Search for the cell housing the specified text and yield its [X, Y] center coordinate. 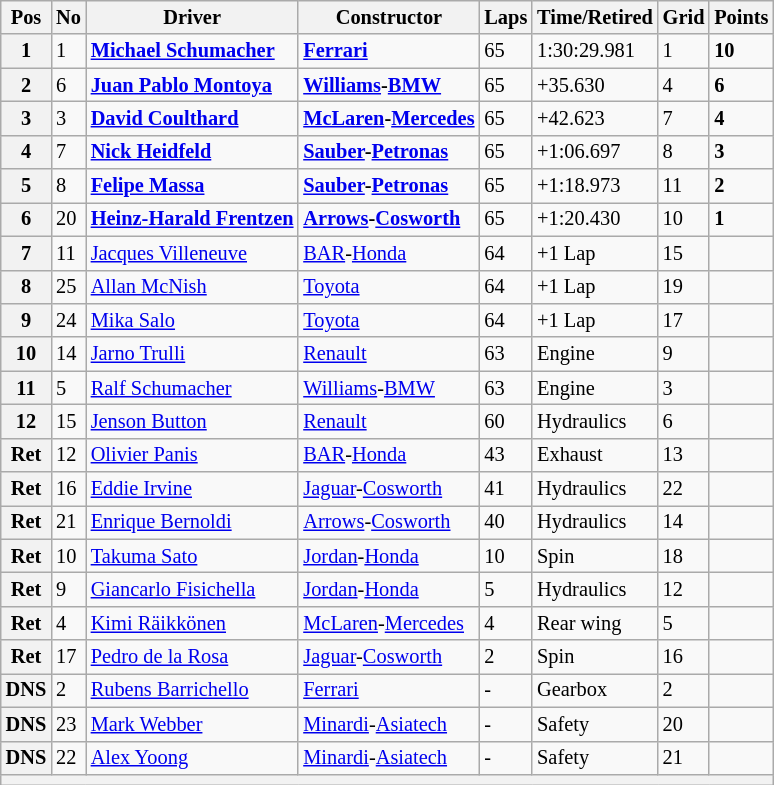
Grid [684, 17]
Kimi Räikkönen [192, 623]
Olivier Panis [192, 455]
60 [506, 421]
18 [684, 556]
Jacques Villeneuve [192, 253]
23 [68, 724]
Rear wing [595, 623]
40 [506, 522]
Constructor [388, 17]
Mark Webber [192, 724]
41 [506, 489]
Nick Heidfeld [192, 152]
Mika Salo [192, 320]
Michael Schumacher [192, 51]
No [68, 17]
+1:20.430 [595, 219]
+35.630 [595, 85]
Heinz-Harald Frentzen [192, 219]
Pedro de la Rosa [192, 657]
13 [684, 455]
+1:06.697 [595, 152]
Points [741, 17]
Jarno Trulli [192, 354]
Exhaust [595, 455]
25 [68, 287]
Enrique Bernoldi [192, 522]
+1:18.973 [595, 186]
Driver [192, 17]
Takuma Sato [192, 556]
Laps [506, 17]
Rubens Barrichello [192, 690]
Eddie Irvine [192, 489]
David Coulthard [192, 118]
Pos [26, 17]
Jenson Button [192, 421]
Time/Retired [595, 17]
24 [68, 320]
Felipe Massa [192, 186]
19 [684, 287]
+42.623 [595, 118]
Juan Pablo Montoya [192, 85]
1:30:29.981 [595, 51]
Ralf Schumacher [192, 388]
43 [506, 455]
Alex Yoong [192, 758]
Giancarlo Fisichella [192, 589]
Gearbox [595, 690]
Allan McNish [192, 287]
